From the cell containing the given text, extract its center point as (X, Y) coordinate. 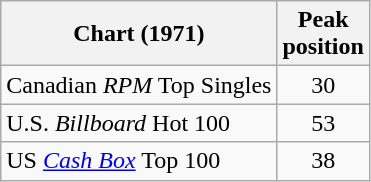
US Cash Box Top 100 (139, 161)
Chart (1971) (139, 34)
53 (323, 123)
30 (323, 85)
Canadian RPM Top Singles (139, 85)
Peakposition (323, 34)
38 (323, 161)
U.S. Billboard Hot 100 (139, 123)
